Output the (x, y) coordinate of the center of the cell containing the given text.  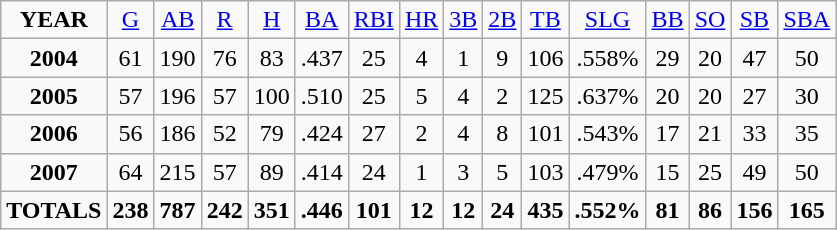
RBI (374, 20)
BA (322, 20)
.446 (322, 210)
33 (754, 134)
.510 (322, 96)
SB (754, 20)
2006 (54, 134)
.552% (608, 210)
3B (464, 20)
125 (546, 96)
21 (710, 134)
.414 (322, 172)
2005 (54, 96)
106 (546, 58)
.424 (322, 134)
242 (224, 210)
17 (668, 134)
29 (668, 58)
SLG (608, 20)
86 (710, 210)
61 (130, 58)
2004 (54, 58)
76 (224, 58)
186 (178, 134)
100 (272, 96)
9 (502, 58)
.437 (322, 58)
165 (807, 210)
AB (178, 20)
103 (546, 172)
435 (546, 210)
.479% (608, 172)
83 (272, 58)
8 (502, 134)
SBA (807, 20)
G (130, 20)
.558% (608, 58)
56 (130, 134)
.637% (608, 96)
3 (464, 172)
15 (668, 172)
64 (130, 172)
2B (502, 20)
.543% (608, 134)
215 (178, 172)
79 (272, 134)
47 (754, 58)
49 (754, 172)
52 (224, 134)
H (272, 20)
35 (807, 134)
89 (272, 172)
238 (130, 210)
156 (754, 210)
81 (668, 210)
30 (807, 96)
YEAR (54, 20)
196 (178, 96)
R (224, 20)
787 (178, 210)
TB (546, 20)
2007 (54, 172)
BB (668, 20)
HR (421, 20)
SO (710, 20)
TOTALS (54, 210)
351 (272, 210)
190 (178, 58)
